Find where the given text appears and provide that cell's center as (X, Y) coordinate. 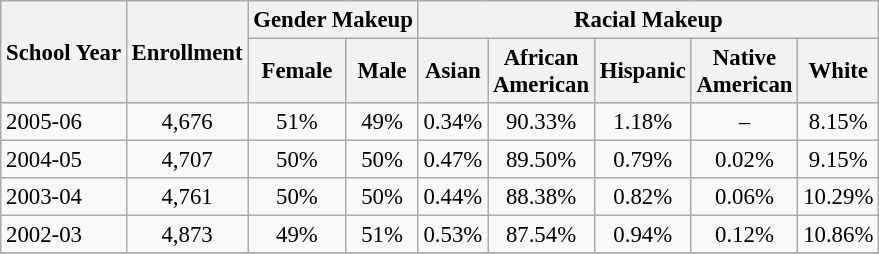
White (838, 72)
2004-05 (64, 160)
Native American (744, 72)
African American (542, 72)
9.15% (838, 160)
0.02% (744, 160)
Asian (452, 72)
0.47% (452, 160)
0.79% (642, 160)
0.34% (452, 122)
4,873 (187, 235)
Hispanic (642, 72)
10.86% (838, 235)
10.29% (838, 197)
Male (382, 72)
4,761 (187, 197)
Racial Makeup (648, 20)
4,707 (187, 160)
0.06% (744, 197)
Gender Makeup (333, 20)
School Year (64, 52)
8.15% (838, 122)
0.53% (452, 235)
89.50% (542, 160)
4,676 (187, 122)
0.12% (744, 235)
2002-03 (64, 235)
90.33% (542, 122)
88.38% (542, 197)
2003-04 (64, 197)
1.18% (642, 122)
0.82% (642, 197)
Female (297, 72)
– (744, 122)
0.44% (452, 197)
87.54% (542, 235)
Enrollment (187, 52)
2005-06 (64, 122)
0.94% (642, 235)
